Identify which cell holds the provided text, then report its [x, y] central coordinate. 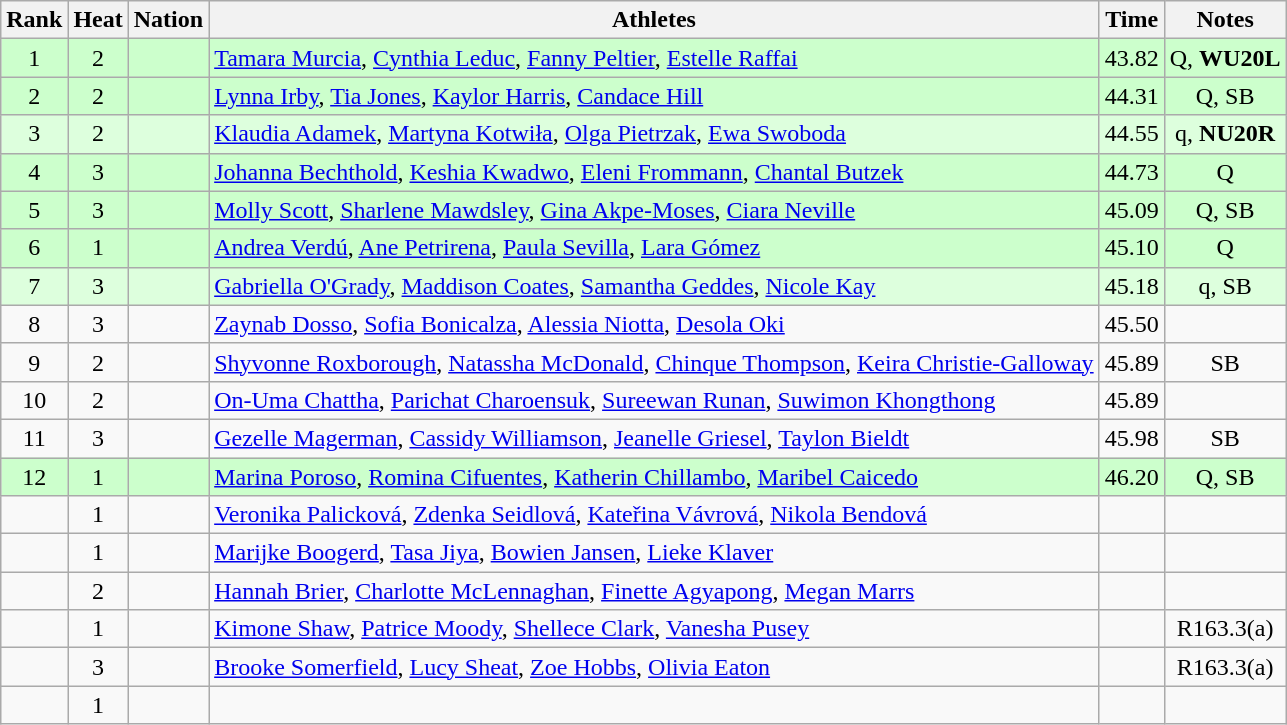
Time [1132, 20]
12 [34, 477]
Q, WU20L [1225, 58]
Shyvonne Roxborough, Natassha McDonald, Chinque Thompson, Keira Christie-Galloway [654, 362]
Kimone Shaw, Patrice Moody, Shellece Clark, Vanesha Pusey [654, 629]
45.09 [1132, 210]
45.98 [1132, 438]
45.50 [1132, 324]
Gabriella O'Grady, Maddison Coates, Samantha Geddes, Nicole Kay [654, 286]
Gezelle Magerman, Cassidy Williamson, Jeanelle Griesel, Taylon Bieldt [654, 438]
Brooke Somerfield, Lucy Sheat, Zoe Hobbs, Olivia Eaton [654, 667]
Molly Scott, Sharlene Mawdsley, Gina Akpe-Moses, Ciara Neville [654, 210]
Tamara Murcia, Cynthia Leduc, Fanny Peltier, Estelle Raffai [654, 58]
q, NU20R [1225, 134]
45.18 [1132, 286]
Hannah Brier, Charlotte McLennaghan, Finette Agyapong, Megan Marrs [654, 591]
6 [34, 248]
Rank [34, 20]
44.31 [1132, 96]
Zaynab Dosso, Sofia Bonicalza, Alessia Niotta, Desola Oki [654, 324]
8 [34, 324]
On-Uma Chattha, Parichat Charoensuk, Sureewan Runan, Suwimon Khongthong [654, 400]
9 [34, 362]
Marina Poroso, Romina Cifuentes, Katherin Chillambo, Maribel Caicedo [654, 477]
Notes [1225, 20]
46.20 [1132, 477]
Marijke Boogerd, Tasa Jiya, Bowien Jansen, Lieke Klaver [654, 553]
Nation [168, 20]
q, SB [1225, 286]
Lynna Irby, Tia Jones, Kaylor Harris, Candace Hill [654, 96]
45.10 [1132, 248]
Heat [98, 20]
7 [34, 286]
43.82 [1132, 58]
44.73 [1132, 172]
4 [34, 172]
Veronika Palicková, Zdenka Seidlová, Kateřina Vávrová, Nikola Bendová [654, 515]
10 [34, 400]
44.55 [1132, 134]
5 [34, 210]
Johanna Bechthold, Keshia Kwadwo, Eleni Frommann, Chantal Butzek [654, 172]
Athletes [654, 20]
Andrea Verdú, Ane Petrirena, Paula Sevilla, Lara Gómez [654, 248]
Klaudia Adamek, Martyna Kotwiła, Olga Pietrzak, Ewa Swoboda [654, 134]
11 [34, 438]
